Return the (x, y) coordinate for the center point of the cell that contains the specified text.  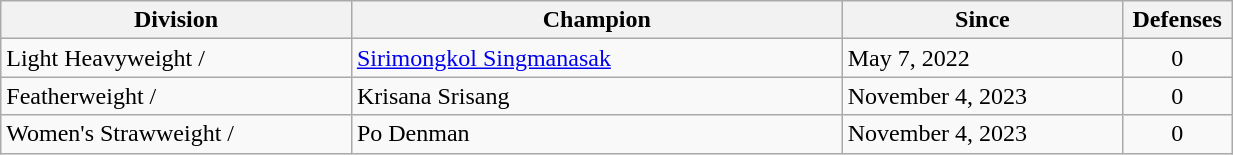
Po Denman (596, 134)
Light Heavyweight / (176, 58)
Krisana Srisang (596, 96)
Women's Strawweight / (176, 134)
Since (982, 20)
Division (176, 20)
Featherweight / (176, 96)
Sirimongkol Singmanasak (596, 58)
Defenses (1178, 20)
May 7, 2022 (982, 58)
Champion (596, 20)
